For the text-containing cell, return its midpoint in [X, Y] coordinate format. 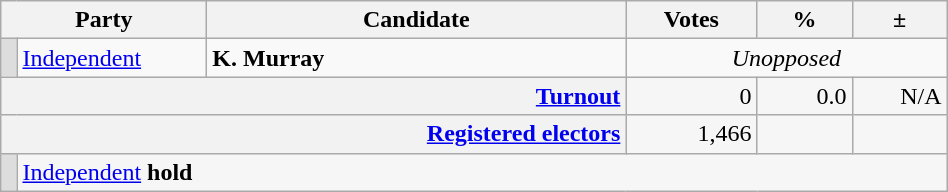
Party [104, 20]
% [804, 20]
Registered electors [314, 134]
Independent hold [482, 172]
Independent [112, 58]
Unopposed [786, 58]
1,466 [692, 134]
Votes [692, 20]
0.0 [804, 96]
± [900, 20]
Turnout [314, 96]
K. Murray [416, 58]
Candidate [416, 20]
0 [692, 96]
N/A [900, 96]
